Return (x, y) of the center of cell containing provided text 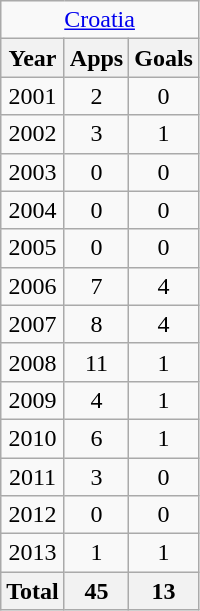
2007 (33, 324)
Croatia (100, 20)
2008 (33, 362)
45 (96, 591)
Goals (164, 58)
Year (33, 58)
2001 (33, 96)
2003 (33, 172)
7 (96, 286)
11 (96, 362)
2 (96, 96)
2009 (33, 400)
2002 (33, 134)
2012 (33, 515)
2011 (33, 477)
13 (164, 591)
2010 (33, 438)
2005 (33, 248)
2006 (33, 286)
6 (96, 438)
8 (96, 324)
Total (33, 591)
2004 (33, 210)
Apps (96, 58)
2013 (33, 553)
